Detect which cell encompasses the target text, then output its (X, Y) center coordinate. 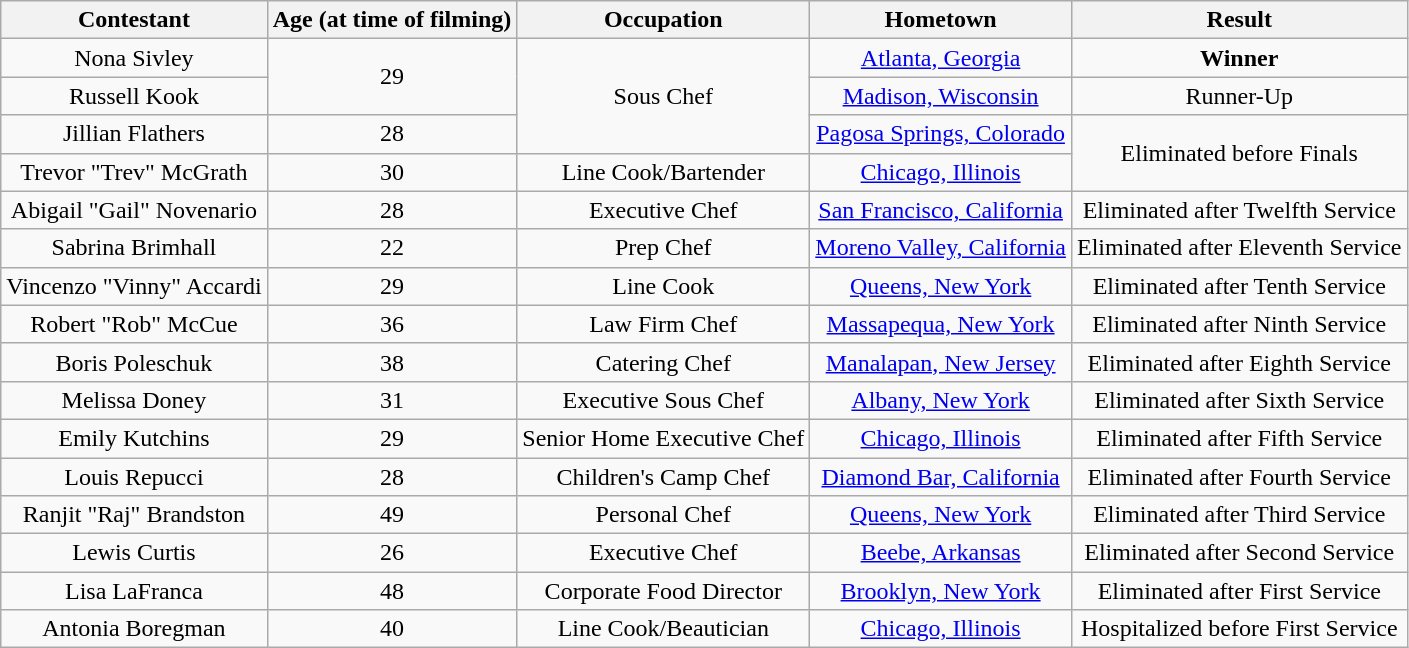
22 (392, 248)
Manalapan, New Jersey (941, 362)
Personal Chef (664, 515)
Massapequa, New York (941, 324)
Eliminated after Third Service (1239, 515)
Executive Sous Chef (664, 400)
Eliminated after Sixth Service (1239, 400)
Contestant (134, 20)
Line Cook/Bartender (664, 172)
Moreno Valley, California (941, 248)
Brooklyn, New York (941, 591)
Antonia Boregman (134, 629)
Eliminated after Second Service (1239, 553)
Eliminated after Fifth Service (1239, 438)
Eliminated after Eighth Service (1239, 362)
Sabrina Brimhall (134, 248)
31 (392, 400)
Sous Chef (664, 96)
Melissa Doney (134, 400)
Line Cook/Beautician (664, 629)
Runner-Up (1239, 96)
Beebe, Arkansas (941, 553)
Russell Kook (134, 96)
Hometown (941, 20)
Eliminated after First Service (1239, 591)
Eliminated after Eleventh Service (1239, 248)
30 (392, 172)
48 (392, 591)
Atlanta, Georgia (941, 58)
Children's Camp Chef (664, 477)
Occupation (664, 20)
Lisa LaFranca (134, 591)
Ranjit "Raj" Brandston (134, 515)
Result (1239, 20)
Law Firm Chef (664, 324)
Diamond Bar, California (941, 477)
Age (at time of filming) (392, 20)
San Francisco, California (941, 210)
Prep Chef (664, 248)
Eliminated after Fourth Service (1239, 477)
49 (392, 515)
Albany, New York (941, 400)
26 (392, 553)
Madison, Wisconsin (941, 96)
40 (392, 629)
Boris Poleschuk (134, 362)
Pagosa Springs, Colorado (941, 134)
Winner (1239, 58)
Jillian Flathers (134, 134)
36 (392, 324)
Hospitalized before First Service (1239, 629)
Robert "Rob" McCue (134, 324)
Line Cook (664, 286)
Louis Repucci (134, 477)
Senior Home Executive Chef (664, 438)
Corporate Food Director (664, 591)
Abigail "Gail" Novenario (134, 210)
Trevor "Trev" McGrath (134, 172)
Lewis Curtis (134, 553)
Nona Sivley (134, 58)
Eliminated before Finals (1239, 153)
Eliminated after Ninth Service (1239, 324)
Eliminated after Twelfth Service (1239, 210)
38 (392, 362)
Eliminated after Tenth Service (1239, 286)
Vincenzo "Vinny" Accardi (134, 286)
Catering Chef (664, 362)
Emily Kutchins (134, 438)
